Output the (X, Y) coordinate of the center of the cell containing the given text.  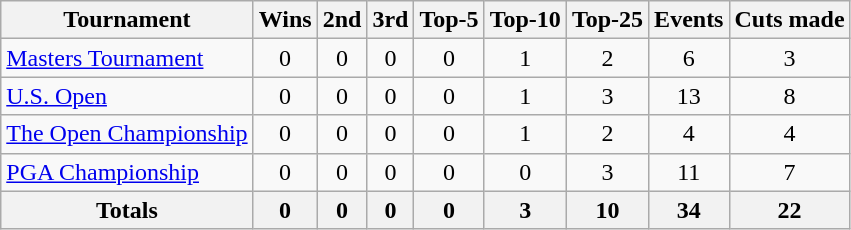
3rd (390, 20)
34 (689, 210)
7 (790, 172)
The Open Championship (127, 134)
6 (689, 58)
PGA Championship (127, 172)
2nd (342, 20)
Totals (127, 210)
Top-10 (525, 20)
13 (689, 96)
Cuts made (790, 20)
22 (790, 210)
11 (689, 172)
U.S. Open (127, 96)
Wins (285, 20)
8 (790, 96)
Tournament (127, 20)
10 (607, 210)
Top-25 (607, 20)
Top-5 (449, 20)
Masters Tournament (127, 58)
Events (689, 20)
